Detect which cell encompasses the target text, then output its (X, Y) center coordinate. 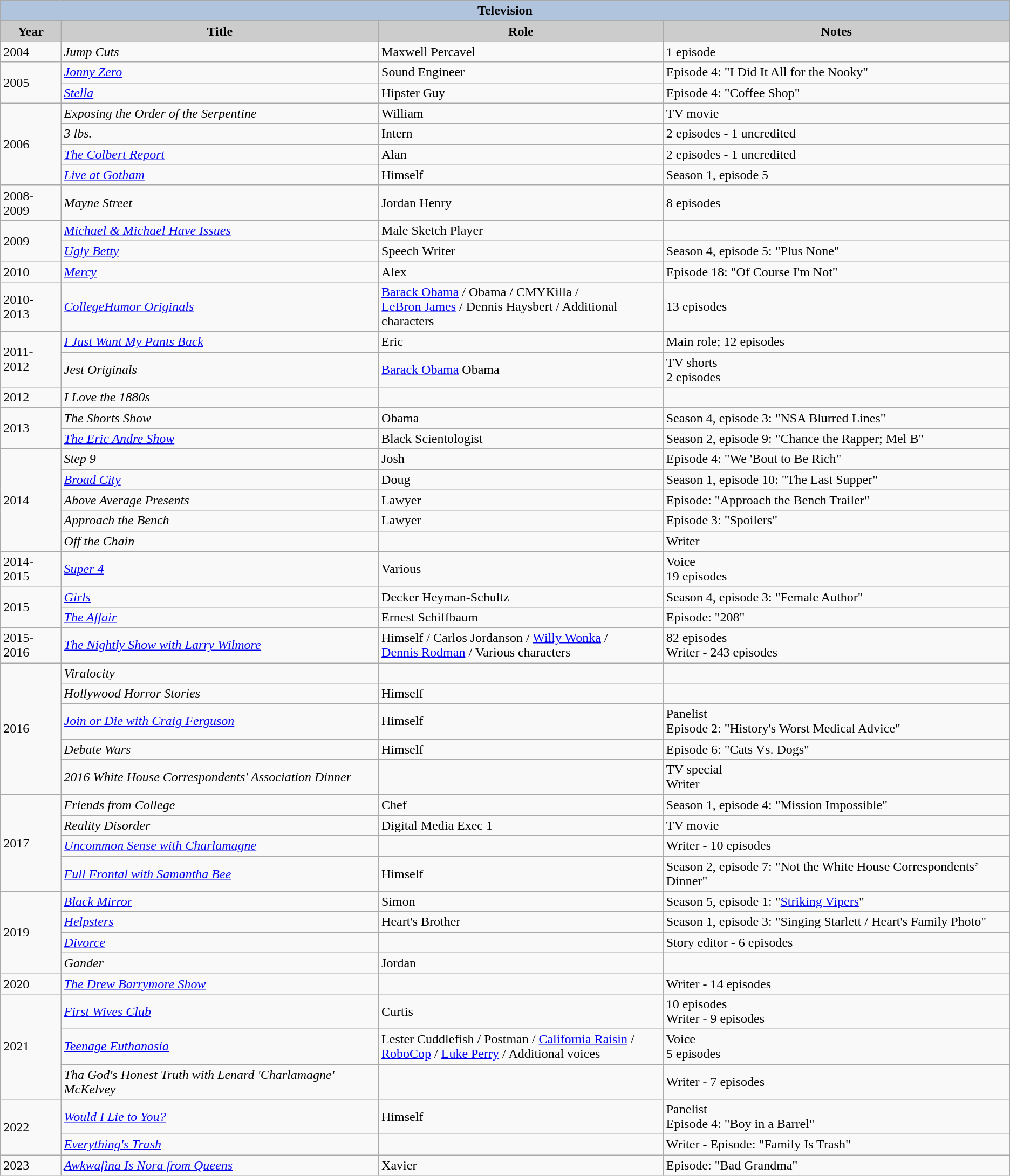
Lester Cuddlefish / Postman / California Raisin / RoboCop / Luke Perry / Additional voices (521, 1047)
Season 2, episode 7: "Not the White House Correspondents’ Dinner" (836, 874)
Speech Writer (521, 251)
2009 (31, 241)
Black Mirror (220, 901)
Divorce (220, 942)
Episode 4: "Coffee Shop" (836, 93)
Heart's Brother (521, 922)
The Shorts Show (220, 418)
Chef (521, 805)
2008-2009 (31, 203)
2016 White House Correspondents' Association Dinner (220, 777)
2012 (31, 398)
Season 4, episode 5: "Plus None" (836, 251)
Step 9 (220, 459)
Jordan (521, 963)
First Wives Club (220, 1011)
Viralocity (220, 673)
8 episodes (836, 203)
TV special Writer (836, 777)
Live at Gotham (220, 175)
Obama (521, 418)
Off the Chain (220, 541)
Awkwafina Is Nora from Queens (220, 1165)
Panelist Episode 4: "Boy in a Barrel" (836, 1117)
2015-2016 (31, 645)
Teenage Euthanasia (220, 1047)
Voice 5 episodes (836, 1047)
Broad City (220, 480)
Male Sketch Player (521, 230)
Episode 18: "Of Course I'm Not" (836, 271)
2014-2015 (31, 569)
Barack Obama / Obama / CMYKilla / LeBron James / Dennis Haysbert / Additional characters (521, 307)
Role (521, 31)
Hollywood Horror Stories (220, 694)
Television (505, 11)
Title (220, 31)
Above Average Presents (220, 500)
2021 (31, 1047)
Panelist Episode 2: "History's Worst Medical Advice" (836, 722)
Stella (220, 93)
2015 (31, 607)
Doug (521, 480)
The Eric Andre Show (220, 439)
2013 (31, 428)
Simon (521, 901)
TV shorts 2 episodes (836, 370)
Would I Lie to You? (220, 1117)
Ernest Schiffbaum (521, 617)
Sound Engineer (521, 72)
Hipster Guy (521, 93)
2010-2013 (31, 307)
Ugly Betty (220, 251)
Year (31, 31)
CollegeHumor Originals (220, 307)
Friends from College (220, 805)
Everything's Trash (220, 1145)
William (521, 113)
Uncommon Sense with Charlamagne (220, 846)
2006 (31, 144)
I Just Want My Pants Back (220, 342)
Super 4 (220, 569)
2019 (31, 932)
Tha God's Honest Truth with Lenard 'Charlamagne' McKelvey (220, 1081)
Himself / Carlos Jordanson / Willy Wonka / Dennis Rodman / Various characters (521, 645)
Season 1, episode 5 (836, 175)
Approach the Bench (220, 521)
Jordan Henry (521, 203)
2014 (31, 500)
2011-2012 (31, 359)
2005 (31, 83)
Writer - 14 episodes (836, 983)
Writer - Episode: "Family Is Trash" (836, 1145)
Episode 4: "We 'Bout to Be Rich" (836, 459)
Join or Die with Craig Ferguson (220, 722)
3 lbs. (220, 134)
Digital Media Exec 1 (521, 825)
13 episodes (836, 307)
Episode: "Approach the Bench Trailer" (836, 500)
82 episodes Writer - 243 episodes (836, 645)
The Nightly Show with Larry Wilmore (220, 645)
Intern (521, 134)
Season 1, episode 3: "Singing Starlett / Heart's Family Photo" (836, 922)
Exposing the Order of the Serpentine (220, 113)
2010 (31, 271)
Episode: "208" (836, 617)
Josh (521, 459)
Michael & Michael Have Issues (220, 230)
Writer - 7 episodes (836, 1081)
Debate Wars (220, 749)
Episode 4: "I Did It All for the Nooky" (836, 72)
Mayne Street (220, 203)
Story editor - 6 episodes (836, 942)
Jonny Zero (220, 72)
Season 1, episode 4: "Mission Impossible" (836, 805)
Season 5, episode 1: "Striking Vipers" (836, 901)
Voice 19 episodes (836, 569)
I Love the 1880s (220, 398)
Girls (220, 597)
2022 (31, 1127)
2016 (31, 728)
2023 (31, 1165)
Episode: "Bad Grandma" (836, 1165)
The Drew Barrymore Show (220, 983)
Season 2, episode 9: "Chance the Rapper; Mel B" (836, 439)
2017 (31, 843)
Barack Obama Obama (521, 370)
10 episodes Writer - 9 episodes (836, 1011)
Jest Originals (220, 370)
The Colbert Report (220, 154)
2020 (31, 983)
Season 1, episode 10: "The Last Supper" (836, 480)
Notes (836, 31)
Helpsters (220, 922)
Season 4, episode 3: "Female Author" (836, 597)
1 episode (836, 52)
Main role; 12 episodes (836, 342)
Episode 6: "Cats Vs. Dogs" (836, 749)
Maxwell Percavel (521, 52)
Alan (521, 154)
Full Frontal with Samantha Bee (220, 874)
Reality Disorder (220, 825)
Black Scientologist (521, 439)
Mercy (220, 271)
Alex (521, 271)
Decker Heyman-Schultz (521, 597)
Curtis (521, 1011)
The Affair (220, 617)
Various (521, 569)
Gander (220, 963)
Episode 3: "Spoilers" (836, 521)
Jump Cuts (220, 52)
Writer - 10 episodes (836, 846)
2004 (31, 52)
Writer (836, 541)
Xavier (521, 1165)
Eric (521, 342)
Season 4, episode 3: "NSA Blurred Lines" (836, 418)
